Find where the given text appears and provide that cell's center as (x, y) coordinate. 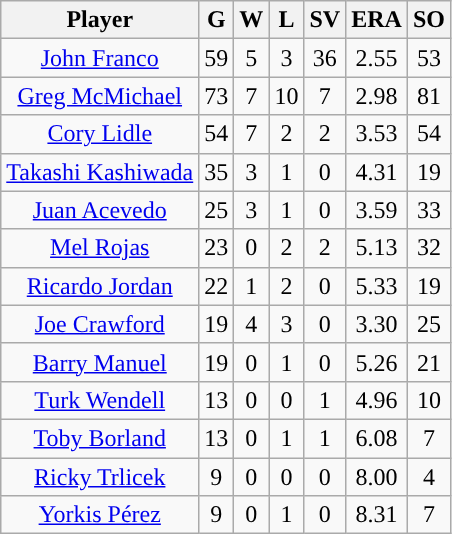
Cory Lidle (100, 134)
53 (428, 58)
Toby Borland (100, 438)
59 (216, 58)
2.98 (377, 96)
21 (428, 362)
32 (428, 248)
3.53 (377, 134)
35 (216, 172)
5.26 (377, 362)
36 (325, 58)
81 (428, 96)
Takashi Kashiwada (100, 172)
73 (216, 96)
4.96 (377, 400)
ERA (377, 20)
Turk Wendell (100, 400)
Player (100, 20)
2.55 (377, 58)
Yorkis Pérez (100, 515)
5.13 (377, 248)
3.30 (377, 324)
Greg McMichael (100, 96)
Ricky Trlicek (100, 477)
23 (216, 248)
5.33 (377, 286)
G (216, 20)
Barry Manuel (100, 362)
SO (428, 20)
33 (428, 210)
John Franco (100, 58)
Juan Acevedo (100, 210)
8.00 (377, 477)
L (286, 20)
Mel Rojas (100, 248)
8.31 (377, 515)
Ricardo Jordan (100, 286)
3.59 (377, 210)
Joe Crawford (100, 324)
5 (252, 58)
W (252, 20)
4.31 (377, 172)
6.08 (377, 438)
22 (216, 286)
SV (325, 20)
